Capture the cell that displays the provided text and extract its [x, y] central coordinate. 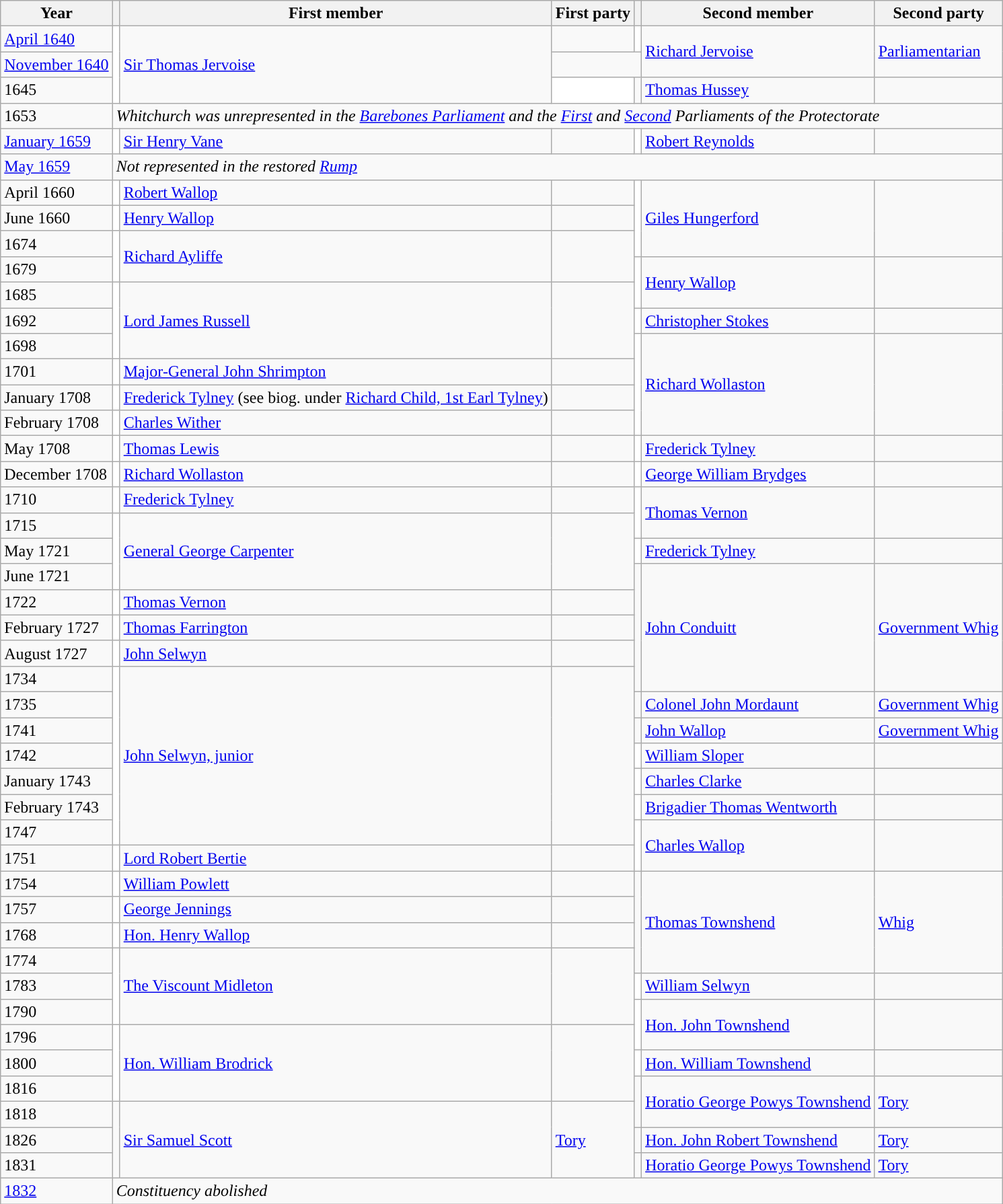
1800 [57, 1063]
George Jennings [336, 909]
May 1708 [57, 449]
Sir Thomas Jervoise [336, 65]
Thomas Lewis [336, 449]
Constituency abolished [557, 1191]
1783 [57, 986]
Sir Henry Vane [336, 141]
First member [336, 13]
William Powlett [336, 884]
1742 [57, 756]
Charles Wallop [758, 845]
1832 [57, 1191]
February 1743 [57, 807]
Richard Ayliffe [336, 256]
1692 [57, 321]
Whitchurch was unrepresented in the Barebones Parliament and the First and Second Parliaments of the Protectorate [557, 116]
Not represented in the restored Rump [557, 167]
1831 [57, 1166]
January 1708 [57, 398]
John Selwyn [336, 653]
1754 [57, 884]
1768 [57, 935]
Hon. William Brodrick [336, 1063]
Second member [758, 13]
Hon. Henry Wallop [336, 935]
January 1659 [57, 141]
Lord James Russell [336, 320]
William Selwyn [758, 986]
June 1721 [57, 576]
December 1708 [57, 474]
1735 [57, 704]
June 1660 [57, 218]
1818 [57, 1114]
1757 [57, 909]
Charles Wither [336, 423]
Year [57, 13]
April 1660 [57, 192]
Charles Clarke [758, 782]
November 1640 [57, 65]
John Selwyn, junior [336, 755]
Hon. John Townshend [758, 1024]
1796 [57, 1037]
1734 [57, 679]
John Wallop [758, 730]
Giles Hungerford [758, 218]
1747 [57, 833]
February 1708 [57, 423]
1774 [57, 961]
1698 [57, 346]
1715 [57, 525]
Brigadier Thomas Wentworth [758, 807]
Hon. John Robert Townshend [758, 1140]
First party [593, 13]
1653 [57, 116]
Robert Wallop [336, 192]
1674 [57, 243]
August 1727 [57, 653]
Sir Samuel Scott [336, 1139]
April 1640 [57, 39]
1701 [57, 372]
Robert Reynolds [758, 141]
1685 [57, 295]
1741 [57, 730]
May 1721 [57, 551]
1679 [57, 269]
George William Brydges [758, 474]
May 1659 [57, 167]
Richard Jervoise [758, 52]
General George Carpenter [336, 551]
Major-General John Shrimpton [336, 372]
1722 [57, 602]
Hon. William Townshend [758, 1063]
1710 [57, 500]
Whig [938, 922]
Parliamentarian [938, 52]
February 1727 [57, 628]
The Viscount Midleton [336, 986]
Lord Robert Bertie [336, 858]
John Conduitt [758, 628]
1645 [57, 90]
Frederick Tylney (see biog. under Richard Child, 1st Earl Tylney) [336, 398]
William Sloper [758, 756]
1816 [57, 1088]
Second party [938, 13]
1826 [57, 1140]
Thomas Farrington [336, 628]
January 1743 [57, 782]
Thomas Hussey [758, 90]
1790 [57, 1012]
Christopher Stokes [758, 321]
1751 [57, 858]
Colonel John Mordaunt [758, 704]
Thomas Townshend [758, 922]
